From the cell containing the given text, extract its center point as [X, Y] coordinate. 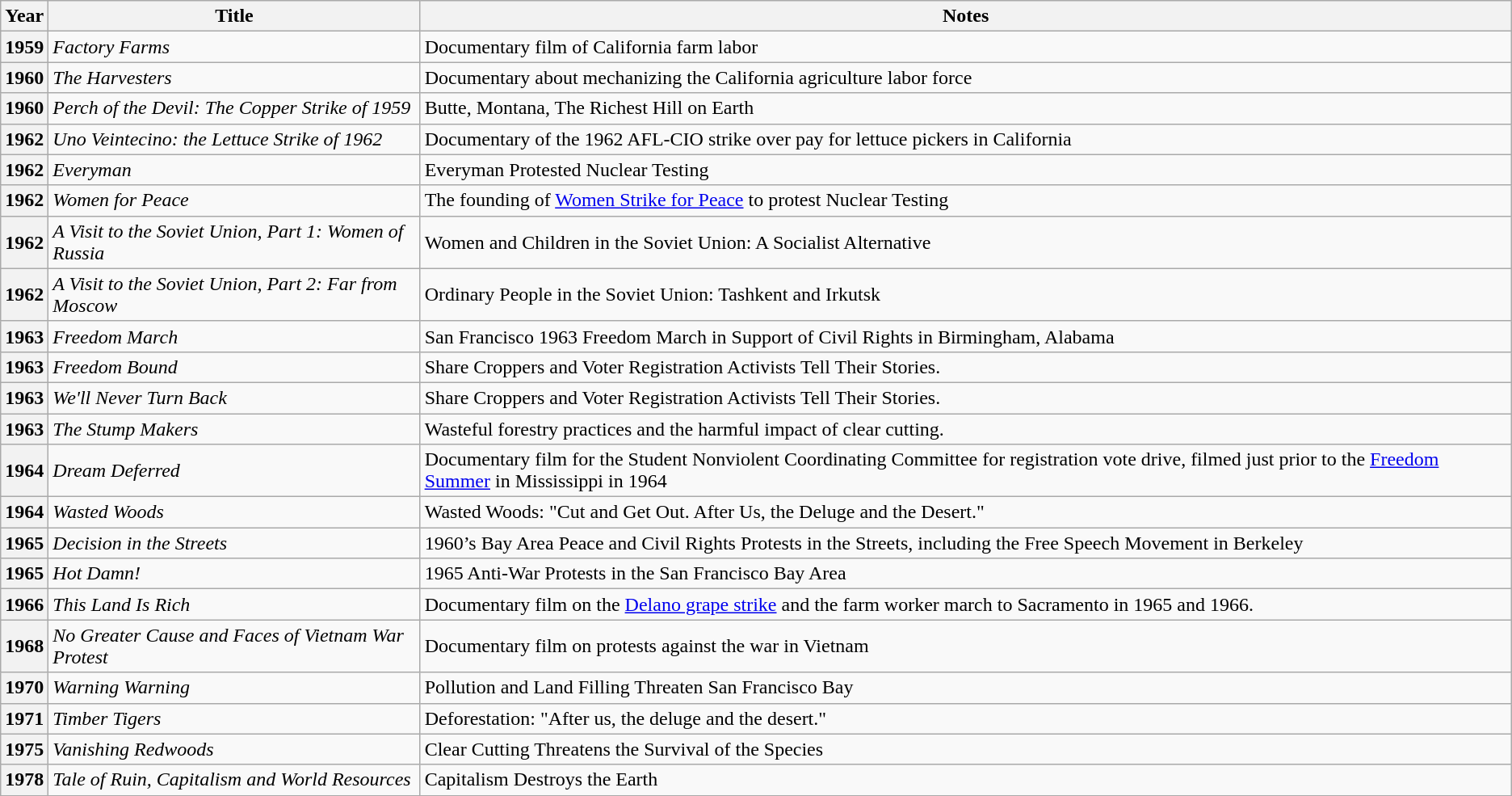
We'll Never Turn Back [234, 398]
Wasted Woods: "Cut and Get Out. After Us, the Deluge and the Desert." [966, 512]
Title [234, 16]
Clear Cutting Threatens the Survival of the Species [966, 749]
The founding of Women Strike for Peace to protest Nuclear Testing [966, 200]
Freedom March [234, 336]
The Stump Makers [234, 429]
This Land Is Rich [234, 604]
1975 [24, 749]
Notes [966, 16]
Vanishing Redwoods [234, 749]
Ordinary People in the Soviet Union: Tashkent and Irkutsk [966, 294]
1960’s Bay Area Peace and Civil Rights Protests in the Streets, including the Free Speech Movement in Berkeley [966, 543]
Timber Tigers [234, 718]
The Harvesters [234, 78]
Dream Deferred [234, 470]
Tale of Ruin, Capitalism and World Resources [234, 780]
Uno Veintecino: the Lettuce Strike of 1962 [234, 139]
1959 [24, 47]
Capitalism Destroys the Earth [966, 780]
Decision in the Streets [234, 543]
Everyman [234, 170]
Pollution and Land Filling Threaten San Francisco Bay [966, 688]
1978 [24, 780]
Wasted Woods [234, 512]
A Visit to the Soviet Union, Part 2: Far from Moscow [234, 294]
Freedom Bound [234, 367]
Women for Peace [234, 200]
Documentary about mechanizing the California agriculture labor force [966, 78]
A Visit to the Soviet Union, Part 1: Women of Russia [234, 242]
San Francisco 1963 Freedom March in Support of Civil Rights in Birmingham, Alabama [966, 336]
Everyman Protested Nuclear Testing [966, 170]
1966 [24, 604]
Documentary film on the Delano grape strike and the farm worker march to Sacramento in 1965 and 1966. [966, 604]
Documentary of the 1962 AFL-CIO strike over pay for lettuce pickers in California [966, 139]
Hot Damn! [234, 574]
1971 [24, 718]
1968 [24, 646]
Perch of the Devil: The Copper Strike of 1959 [234, 108]
Wasteful forestry practices and the harmful impact of clear cutting. [966, 429]
Documentary film on protests against the war in Vietnam [966, 646]
Women and Children in the Soviet Union: A Socialist Alternative [966, 242]
No Greater Cause and Faces of Vietnam War Protest [234, 646]
Year [24, 16]
Factory Farms [234, 47]
1970 [24, 688]
Warning Warning [234, 688]
1965 Anti-War Protests in the San Francisco Bay Area [966, 574]
Deforestation: "After us, the deluge and the desert." [966, 718]
Documentary film of California farm labor [966, 47]
Butte, Montana, The Richest Hill on Earth [966, 108]
